Search for the cell housing the specified text and yield its (X, Y) center coordinate. 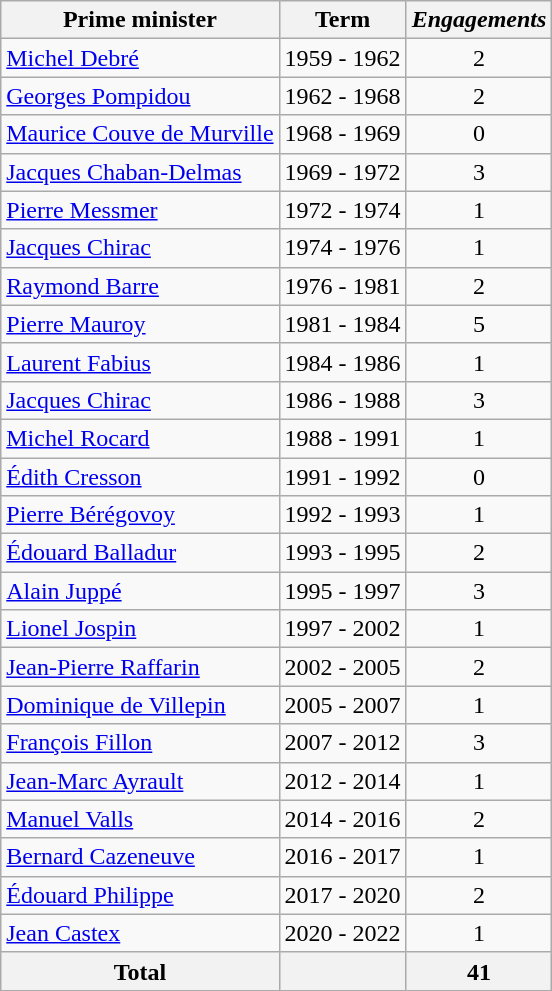
Maurice Couve de Murville (140, 134)
2007 - 2012 (342, 743)
2017 - 2020 (342, 895)
1981 - 1984 (342, 324)
Total (140, 971)
5 (479, 324)
1974 - 1976 (342, 248)
1972 - 1974 (342, 210)
Édouard Balladur (140, 553)
2012 - 2014 (342, 781)
2014 - 2016 (342, 819)
Prime minister (140, 20)
Jacques Chaban-Delmas (140, 172)
Georges Pompidou (140, 96)
1991 - 1992 (342, 477)
1969 - 1972 (342, 172)
Alain Juppé (140, 591)
Édith Cresson (140, 477)
Pierre Messmer (140, 210)
Laurent Fabius (140, 362)
Édouard Philippe (140, 895)
Jean-Marc Ayrault (140, 781)
1988 - 1991 (342, 438)
Engagements (479, 20)
2002 - 2005 (342, 667)
1986 - 1988 (342, 400)
Jean Castex (140, 933)
1997 - 2002 (342, 629)
Dominique de Villepin (140, 705)
1993 - 1995 (342, 553)
Bernard Cazeneuve (140, 857)
François Fillon (140, 743)
1968 - 1969 (342, 134)
Term (342, 20)
Jean-Pierre Raffarin (140, 667)
2005 - 2007 (342, 705)
2016 - 2017 (342, 857)
1995 - 1997 (342, 591)
Pierre Bérégovoy (140, 515)
Pierre Mauroy (140, 324)
Lionel Jospin (140, 629)
1976 - 1981 (342, 286)
1984 - 1986 (342, 362)
2020 - 2022 (342, 933)
41 (479, 971)
Manuel Valls (140, 819)
Raymond Barre (140, 286)
Michel Rocard (140, 438)
Michel Debré (140, 58)
1959 - 1962 (342, 58)
1992 - 1993 (342, 515)
1962 - 1968 (342, 96)
